Locate the cell with the specified text and output its (X, Y) center coordinate. 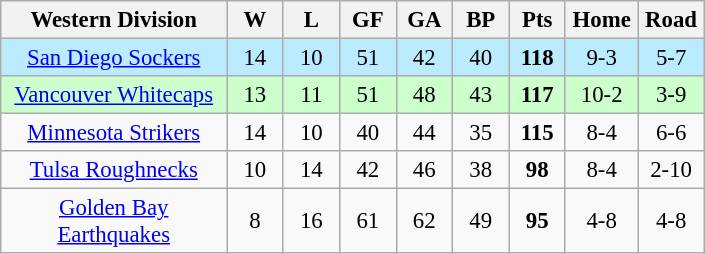
Tulsa Roughnecks (114, 170)
117 (537, 95)
62 (424, 222)
11 (311, 95)
Golden Bay Earthquakes (114, 222)
3-9 (671, 95)
Road (671, 20)
48 (424, 95)
Western Division (114, 20)
43 (480, 95)
2-10 (671, 170)
San Diego Sockers (114, 58)
115 (537, 133)
6-6 (671, 133)
L (311, 20)
BP (480, 20)
44 (424, 133)
5-7 (671, 58)
95 (537, 222)
9-3 (602, 58)
118 (537, 58)
Pts (537, 20)
16 (311, 222)
Minnesota Strikers (114, 133)
GA (424, 20)
98 (537, 170)
8 (255, 222)
61 (368, 222)
Vancouver Whitecaps (114, 95)
38 (480, 170)
46 (424, 170)
35 (480, 133)
GF (368, 20)
W (255, 20)
13 (255, 95)
10-2 (602, 95)
49 (480, 222)
Home (602, 20)
